Pinpoint the cell where the given text exists, returning its (x, y) midpoint coordinate. 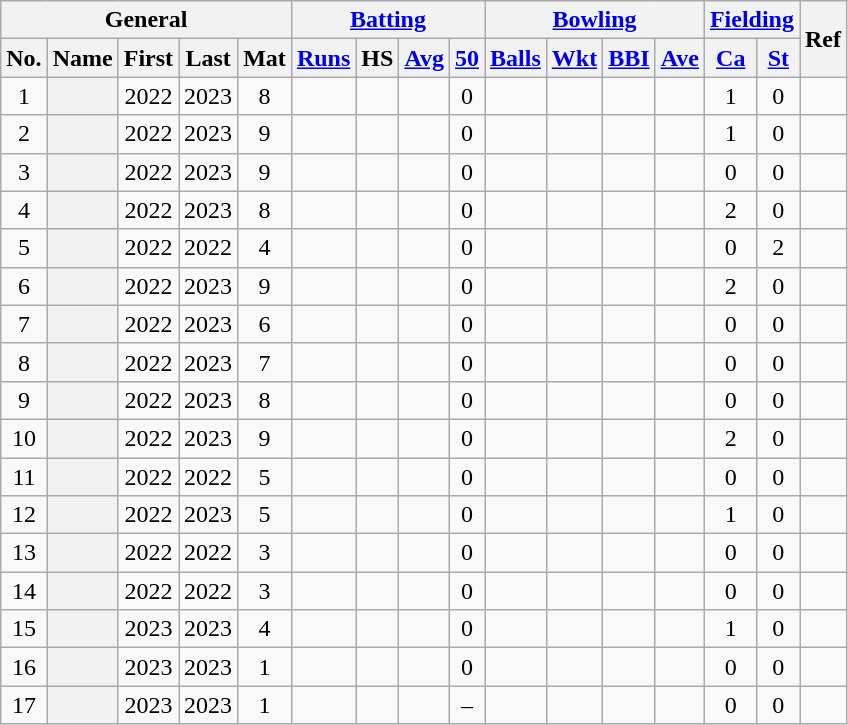
Last (208, 58)
Balls (516, 58)
Runs (323, 58)
BBI (629, 58)
General (146, 20)
10 (24, 438)
Ref (824, 39)
First (148, 58)
Name (82, 58)
– (466, 705)
St (778, 58)
Wkt (574, 58)
15 (24, 629)
No. (24, 58)
16 (24, 667)
Bowling (595, 20)
13 (24, 553)
50 (466, 58)
Ave (680, 58)
17 (24, 705)
Ca (730, 58)
HS (378, 58)
14 (24, 591)
Batting (388, 20)
12 (24, 515)
11 (24, 477)
Fielding (752, 20)
Mat (265, 58)
Avg (424, 58)
